Pinpoint the cell where the given text exists, returning its (x, y) midpoint coordinate. 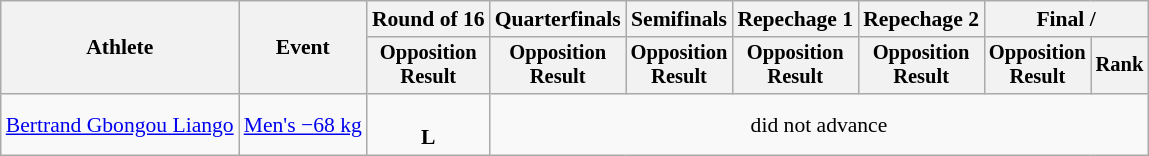
Athlete (120, 48)
Rank (1120, 66)
Bertrand Gbongou Liango (120, 124)
Event (303, 48)
Round of 16 (428, 19)
Men's −68 kg (303, 124)
Semifinals (680, 19)
Final / (1066, 19)
Quarterfinals (558, 19)
Repechage 1 (795, 19)
L (428, 124)
did not advance (819, 124)
Repechage 2 (921, 19)
